Provide the (X, Y) coordinate of the cell's center where the given text is located.  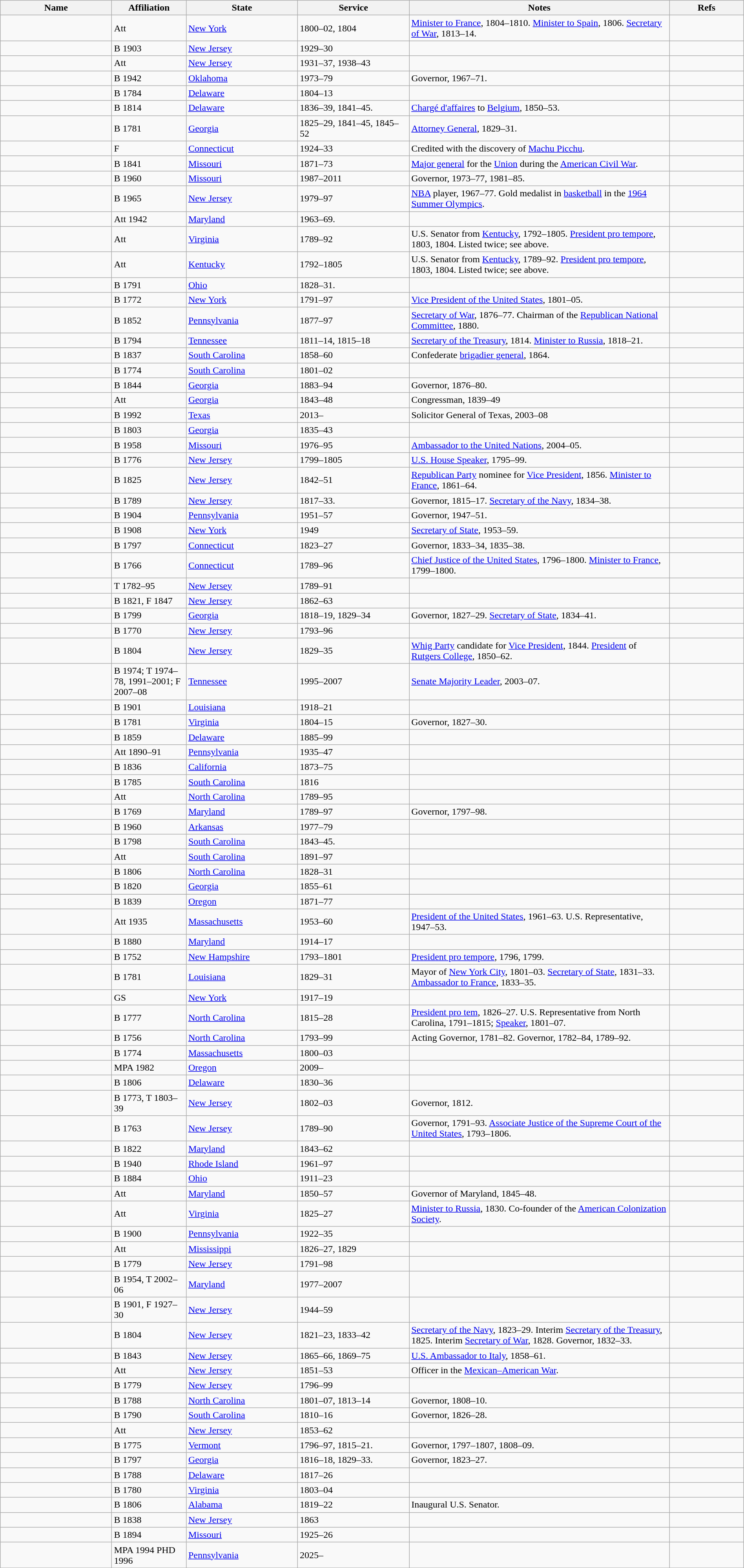
Mississippi (242, 1249)
Secretary of State, 1953–59. (539, 530)
Minister to France, 1804–1810. Minister to Spain, 1806. Secretary of War, 1813–14. (539, 28)
Secretary of the Treasury, 1814. Minister to Russia, 1818–21. (539, 340)
Kentucky (242, 265)
1836–39, 1841–45. (354, 108)
Senate Majority Leader, 2003–07. (539, 682)
Att 1890–91 (149, 752)
President pro tempore, 1796, 1799. (539, 957)
B 1958 (149, 445)
Governor, 1815–17. Secretary of the Navy, 1834–38. (539, 501)
1843–45. (354, 842)
1830–36 (354, 1083)
1865–66, 1869–75 (354, 1356)
Officer in the Mexican–American War. (539, 1371)
1791–98 (354, 1264)
1793–96 (354, 630)
B 1794 (149, 340)
Credited with the discovery of Machu Picchu. (539, 148)
1877–97 (354, 320)
Governor, 1947–51. (539, 515)
1801–07, 1813–14 (354, 1400)
President pro tem, 1826–27. U.S. Representative from North Carolina, 1791–1815; Speaker, 1801–07. (539, 1018)
Governor, 1827–29. Secretary of State, 1834–41. (539, 616)
1826–27, 1829 (354, 1249)
B 1821, F 1847 (149, 601)
1977–79 (354, 827)
B 1841 (149, 163)
B 1954, T 2002–06 (149, 1284)
B 1784 (149, 93)
B 1777 (149, 1018)
B 1859 (149, 737)
B 1942 (149, 78)
1883–94 (354, 385)
2013– (354, 415)
Notes (539, 8)
1819–22 (354, 1505)
Arkansas (242, 827)
Governor, 1823–27. (539, 1460)
B 1756 (149, 1038)
1800–03 (354, 1053)
Congressman, 1839–49 (539, 400)
B 1822 (149, 1149)
1949 (354, 530)
B 1752 (149, 957)
1793–1801 (354, 957)
Acting Governor, 1781–82. Governor, 1782–84, 1789–92. (539, 1038)
1825–29, 1841–45, 1845–52 (354, 128)
Refs (706, 8)
B 1820 (149, 886)
B 1773, T 1803–39 (149, 1103)
B 1799 (149, 616)
Major general for the Union during the American Civil War. (539, 163)
B 1844 (149, 385)
1929–30 (354, 48)
Attorney General, 1829–31. (539, 128)
Minister to Russia, 1830. Co-founder of the American Colonization Society. (539, 1214)
1925–26 (354, 1535)
B 1803 (149, 430)
1951–57 (354, 515)
Service (354, 8)
1858–60 (354, 355)
Vice President of the United States, 1801–05. (539, 300)
B 1852 (149, 320)
1914–17 (354, 942)
B 1843 (149, 1356)
1810–16 (354, 1415)
1863 (354, 1520)
California (242, 767)
1850–57 (354, 1193)
1789–95 (354, 797)
U.S. Senator from Kentucky, 1792–1805. President pro tempore, 1803, 1804. Listed twice; see above. (539, 239)
1811–14, 1815–18 (354, 340)
1842–51 (354, 480)
1987–2011 (354, 178)
Oklahoma (242, 78)
1803–04 (354, 1490)
Governor, 1967–71. (539, 78)
B 1766 (149, 565)
1953–60 (354, 922)
1891–97 (354, 857)
B 1785 (149, 782)
Governor, 1791–93. Associate Justice of the Supreme Court of the United States, 1793–1806. (539, 1128)
Secretary of War, 1876–77. Chairman of the Republican National Committee, 1880. (539, 320)
1963–69. (354, 219)
1828–31 (354, 872)
2009– (354, 1068)
Texas (242, 415)
B 1790 (149, 1415)
1944–59 (354, 1310)
Name (56, 8)
1862–63 (354, 601)
1871–77 (354, 901)
U.S. Ambassador to Italy, 1858–61. (539, 1356)
1853–62 (354, 1430)
NBA player, 1967–77. Gold medalist in basketball in the 1964 Summer Olympics. (539, 199)
Chief Justice of the United States, 1796–1800. Minister to France, 1799–1800. (539, 565)
Att 1942 (149, 219)
1835–43 (354, 430)
MPA 1994 PHD 1996 (149, 1555)
Governor, 1833–34, 1835–38. (539, 545)
Secretary of the Navy, 1823–29. Interim Secretary of the Treasury, 1825. Interim Secretary of War, 1828. Governor, 1832–33. (539, 1335)
President of the United States, 1961–63. U.S. Representative, 1947–53. (539, 922)
Governor, 1876–80. (539, 385)
New Hampshire (242, 957)
1871–73 (354, 163)
Confederate brigadier general, 1864. (539, 355)
1815–28 (354, 1018)
1796–97, 1815–21. (354, 1445)
Inaugural U.S. Senator. (539, 1505)
B 1837 (149, 355)
1801–02 (354, 370)
Alabama (242, 1505)
B 1974; T 1974–78, 1991–2001; F 2007–08 (149, 682)
B 1901, F 1927–30 (149, 1310)
1789–91 (354, 586)
GS (149, 997)
1829–35 (354, 651)
1789–96 (354, 565)
1789–92 (354, 239)
1817–26 (354, 1475)
1823–27 (354, 545)
1793–99 (354, 1038)
B 1769 (149, 812)
Att 1935 (149, 922)
B 1894 (149, 1535)
1800–02, 1804 (354, 28)
B 1780 (149, 1490)
Affiliation (149, 8)
1816–18, 1829–33. (354, 1460)
B 1789 (149, 501)
Governor, 1973–77, 1981–85. (539, 178)
1821–23, 1833–42 (354, 1335)
B 1880 (149, 942)
Governor, 1797–98. (539, 812)
1816 (354, 782)
Governor of Maryland, 1845–48. (539, 1193)
U.S. House Speaker, 1795–99. (539, 460)
1922–35 (354, 1234)
Governor, 1812. (539, 1103)
1924–33 (354, 148)
Governor, 1797–1807, 1808–09. (539, 1445)
Governor, 1826–28. (539, 1415)
T 1782–95 (149, 586)
F (149, 148)
1825–27 (354, 1214)
1911–23 (354, 1179)
1796–99 (354, 1385)
1961–97 (354, 1164)
B 1763 (149, 1128)
2025– (354, 1555)
B 1900 (149, 1234)
U.S. Senator from Kentucky, 1789–92. President pro tempore, 1803, 1804. Listed twice; see above. (539, 265)
1885–99 (354, 737)
1818–19, 1829–34 (354, 616)
1995–2007 (354, 682)
B 1908 (149, 530)
Whig Party candidate for Vice President, 1844. President of Rutgers College, 1850–62. (539, 651)
Solicitor General of Texas, 2003–08 (539, 415)
1977–2007 (354, 1284)
Vermont (242, 1445)
Governor, 1808–10. (539, 1400)
1804–15 (354, 722)
B 1836 (149, 767)
B 1776 (149, 460)
Chargé d'affaires to Belgium, 1850–53. (539, 108)
B 1965 (149, 199)
Republican Party nominee for Vice President, 1856. Minister to France, 1861–64. (539, 480)
B 1775 (149, 1445)
Governor, 1827–30. (539, 722)
1918–21 (354, 707)
1789–90 (354, 1128)
B 1992 (149, 415)
B 1791 (149, 285)
1843–62 (354, 1149)
MPA 1982 (149, 1068)
1791–97 (354, 300)
B 1814 (149, 108)
1829–31 (354, 977)
1789–97 (354, 812)
B 1770 (149, 630)
B 1825 (149, 480)
1799–1805 (354, 460)
1873–75 (354, 767)
B 1884 (149, 1179)
B 1839 (149, 901)
1931–37, 1938–43 (354, 63)
1976–95 (354, 445)
B 1940 (149, 1164)
1843–48 (354, 400)
1828–31. (354, 285)
1817–33. (354, 501)
1855–61 (354, 886)
B 1903 (149, 48)
B 1904 (149, 515)
1802–03 (354, 1103)
State (242, 8)
1851–53 (354, 1371)
Mayor of New York City, 1801–03. Secretary of State, 1831–33. Ambassador to France, 1833–35. (539, 977)
1792–1805 (354, 265)
1804–13 (354, 93)
1917–19 (354, 997)
B 1772 (149, 300)
Rhode Island (242, 1164)
1973–79 (354, 78)
Ambassador to the United Nations, 2004–05. (539, 445)
1979–97 (354, 199)
B 1901 (149, 707)
1935–47 (354, 752)
B 1838 (149, 1520)
B 1798 (149, 842)
